Extract the [x, y] coordinate from the center of the cell holding the provided text.  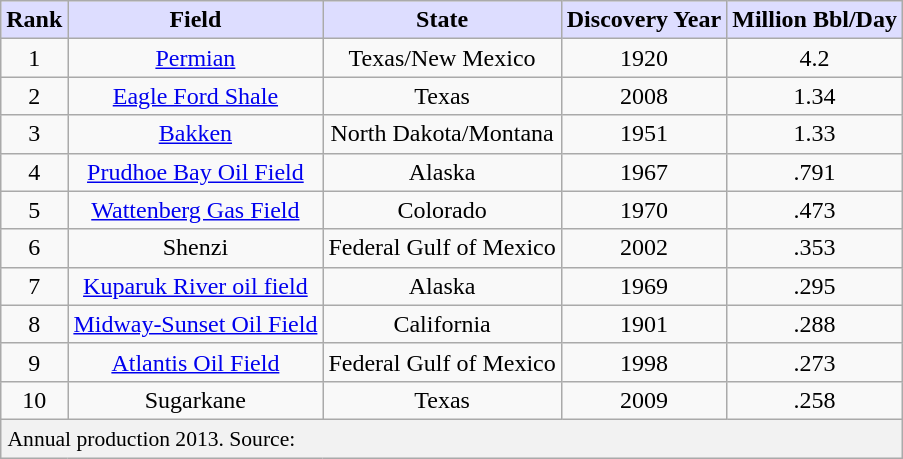
4 [34, 172]
1901 [644, 324]
2008 [644, 96]
1970 [644, 210]
.258 [815, 400]
Annual production 2013. Source: [452, 438]
Permian [196, 58]
Field [196, 20]
Shenzi [196, 248]
Discovery Year [644, 20]
North Dakota/Montana [442, 134]
Bakken [196, 134]
Atlantis Oil Field [196, 362]
1998 [644, 362]
Rank [34, 20]
.473 [815, 210]
4.2 [815, 58]
2009 [644, 400]
1 [34, 58]
3 [34, 134]
2002 [644, 248]
1967 [644, 172]
1969 [644, 286]
1.34 [815, 96]
Kuparuk River oil field [196, 286]
Wattenberg Gas Field [196, 210]
1951 [644, 134]
.295 [815, 286]
Sugarkane [196, 400]
9 [34, 362]
2 [34, 96]
10 [34, 400]
8 [34, 324]
Midway-Sunset Oil Field [196, 324]
6 [34, 248]
1920 [644, 58]
1.33 [815, 134]
California [442, 324]
Prudhoe Bay Oil Field [196, 172]
Million Bbl/Day [815, 20]
Texas/New Mexico [442, 58]
Eagle Ford Shale [196, 96]
.273 [815, 362]
5 [34, 210]
Colorado [442, 210]
State [442, 20]
.791 [815, 172]
.353 [815, 248]
7 [34, 286]
.288 [815, 324]
